Output the (X, Y) coordinate of the center of the cell containing the given text.  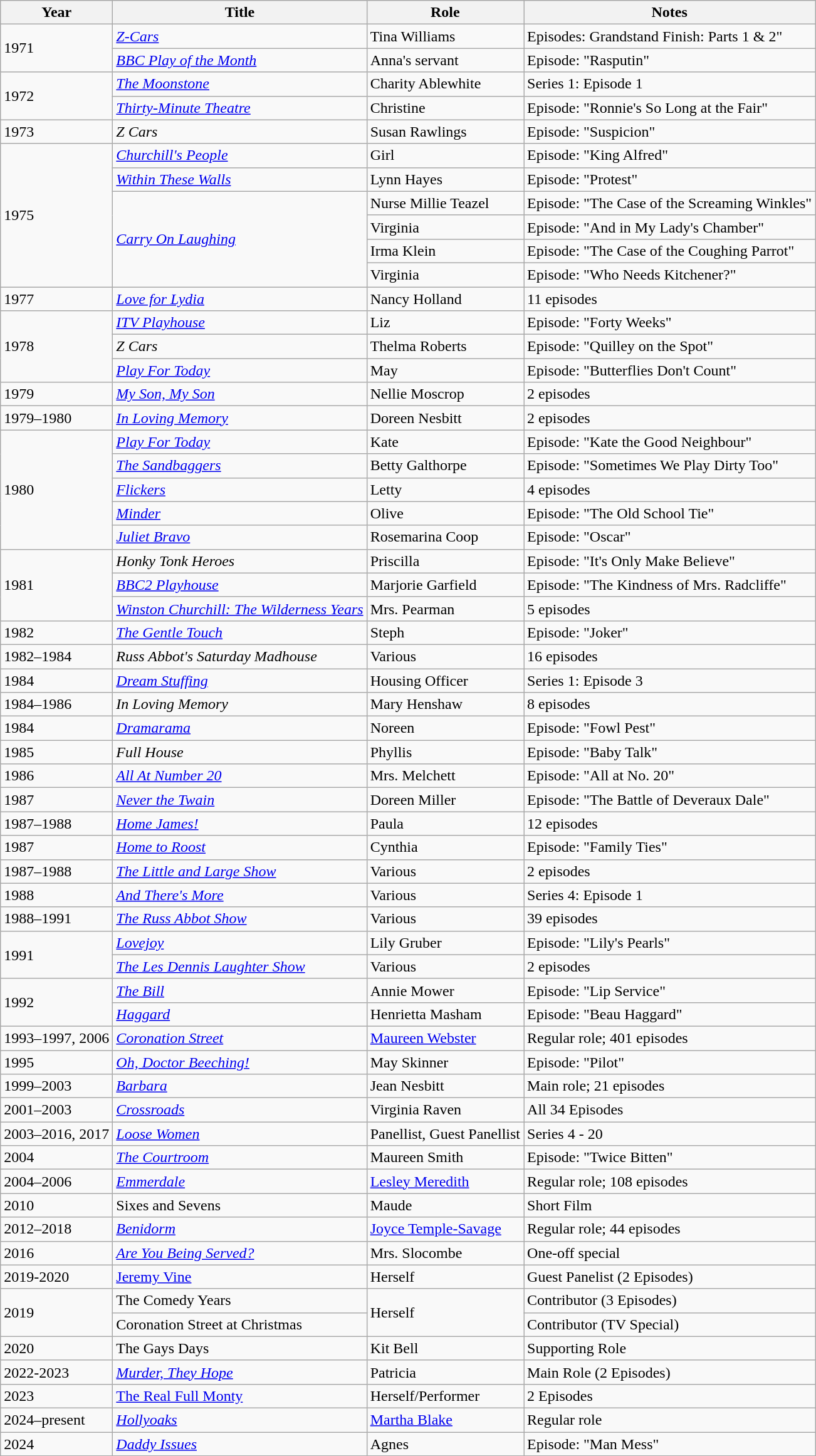
Coronation Street at Christmas (239, 1324)
Olive (445, 513)
The Moonstone (239, 84)
Russ Abbot's Saturday Madhouse (239, 656)
May Skinner (445, 1062)
Letty (445, 490)
8 episodes (669, 704)
Jean Nesbitt (445, 1086)
1982 (56, 632)
Regular role (669, 1420)
Within These Walls (239, 179)
Girl (445, 155)
May (445, 370)
Episode: "Pilot" (669, 1062)
Episode: "The Kindness of Mrs. Radcliffe" (669, 585)
Steph (445, 632)
Crossroads (239, 1110)
Loose Women (239, 1134)
The Russ Abbot Show (239, 919)
Episode: "The Battle of Deveraux Dale" (669, 800)
2019-2020 (56, 1277)
Main role; 21 episodes (669, 1086)
39 episodes (669, 919)
The Gays Days (239, 1348)
Year (56, 13)
2020 (56, 1348)
Episode: "Oscar" (669, 537)
Betty Galthorpe (445, 466)
All 34 Episodes (669, 1110)
Haggard (239, 1014)
Daddy Issues (239, 1443)
Supporting Role (669, 1348)
Are You Being Served? (239, 1253)
Lynn Hayes (445, 179)
Susan Rawlings (445, 132)
And There's More (239, 895)
Episode: "Rasputin" (669, 60)
Honky Tonk Heroes (239, 561)
Episode: "Family Ties" (669, 847)
Annie Mower (445, 990)
Episode: "Lily's Pearls" (669, 943)
Tina Williams (445, 36)
Episode: "Suspicion" (669, 132)
1985 (56, 752)
The Gentle Touch (239, 632)
Benidorm (239, 1229)
Juliet Bravo (239, 537)
The Sandbaggers (239, 466)
Regular role; 108 episodes (669, 1181)
Winston Churchill: The Wilderness Years (239, 609)
1975 (56, 215)
Episode: "The Case of the Screaming Winkles" (669, 203)
Doreen Miller (445, 800)
Title (239, 13)
BBC2 Playhouse (239, 585)
Episode: "Fowl Pest" (669, 728)
Episode: "And in My Lady's Chamber" (669, 227)
Anna's servant (445, 60)
2019 (56, 1312)
1984–1986 (56, 704)
Liz (445, 323)
Sixes and Sevens (239, 1205)
Contributor (TV Special) (669, 1324)
Episode: "Sometimes We Play Dirty Too" (669, 466)
Episode: "Who Needs Kitchener?" (669, 275)
Episode: "All at No. 20" (669, 776)
1980 (56, 490)
Nurse Millie Teazel (445, 203)
2022-2023 (56, 1372)
11 episodes (669, 299)
My Son, My Son (239, 394)
1979–1980 (56, 418)
Noreen (445, 728)
Guest Panelist (2 Episodes) (669, 1277)
Virginia Raven (445, 1110)
1995 (56, 1062)
The Courtroom (239, 1158)
1986 (56, 776)
12 episodes (669, 824)
Z-Cars (239, 36)
1972 (56, 96)
Charity Ablewhite (445, 84)
Coronation Street (239, 1038)
Mrs. Pearman (445, 609)
2016 (56, 1253)
Rosemarina Coop (445, 537)
4 episodes (669, 490)
Episode: "The Case of the Coughing Parrot" (669, 251)
Emmerdale (239, 1181)
Episodes: Grandstand Finish: Parts 1 & 2" (669, 36)
Kate (445, 442)
Hollyoaks (239, 1420)
Short Film (669, 1205)
Irma Klein (445, 251)
2024–present (56, 1420)
The Comedy Years (239, 1301)
Mary Henshaw (445, 704)
Thelma Roberts (445, 347)
Episode: "Butterflies Don't Count" (669, 370)
16 episodes (669, 656)
2012–2018 (56, 1229)
Thirty-Minute Theatre (239, 108)
Lesley Meredith (445, 1181)
Minder (239, 513)
One-off special (669, 1253)
Lily Gruber (445, 943)
1993–1997, 2006 (56, 1038)
Agnes (445, 1443)
Home James! (239, 824)
1992 (56, 1002)
BBC Play of the Month (239, 60)
Carry On Laughing (239, 239)
Jeremy Vine (239, 1277)
Regular role; 44 episodes (669, 1229)
2004–2006 (56, 1181)
Dramarama (239, 728)
Episode: "Joker" (669, 632)
Priscilla (445, 561)
Episode: "Lip Service" (669, 990)
The Real Full Monty (239, 1396)
Doreen Nesbitt (445, 418)
Churchill's People (239, 155)
1982–1984 (56, 656)
Episode: "King Alfred" (669, 155)
Episode: "Baby Talk" (669, 752)
Maureen Webster (445, 1038)
Maureen Smith (445, 1158)
Full House (239, 752)
Notes (669, 13)
Paula (445, 824)
2024 (56, 1443)
Home to Roost (239, 847)
Episode: "Ronnie's So Long at the Fair" (669, 108)
Episode: "The Old School Tie" (669, 513)
Episode: "Kate the Good Neighbour" (669, 442)
Patricia (445, 1372)
Marjorie Garfield (445, 585)
Episode: "Quilley on the Spot" (669, 347)
Joyce Temple-Savage (445, 1229)
Martha Blake (445, 1420)
1988 (56, 895)
Series 4: Episode 1 (669, 895)
Mrs. Melchett (445, 776)
Main Role (2 Episodes) (669, 1372)
Episode: "Forty Weeks" (669, 323)
Episode: "Twice Bitten" (669, 1158)
1977 (56, 299)
Murder, They Hope (239, 1372)
The Les Dennis Laughter Show (239, 966)
Nellie Moscrop (445, 394)
All At Number 20 (239, 776)
Flickers (239, 490)
1978 (56, 347)
Regular role; 401 episodes (669, 1038)
Love for Lydia (239, 299)
2 Episodes (669, 1396)
Panellist, Guest Panellist (445, 1134)
Christine (445, 108)
The Bill (239, 990)
Maude (445, 1205)
Cynthia (445, 847)
Episode: "Man Mess" (669, 1443)
Role (445, 13)
2003–2016, 2017 (56, 1134)
1981 (56, 585)
Henrietta Masham (445, 1014)
Never the Twain (239, 800)
Nancy Holland (445, 299)
Episode: "It's Only Make Believe" (669, 561)
ITV Playhouse (239, 323)
Episode: "Beau Haggard" (669, 1014)
1971 (56, 48)
Housing Officer (445, 680)
Contributor (3 Episodes) (669, 1301)
Episode: "Protest" (669, 179)
2001–2003 (56, 1110)
1979 (56, 394)
Oh, Doctor Beeching! (239, 1062)
1988–1991 (56, 919)
1999–2003 (56, 1086)
1973 (56, 132)
Kit Bell (445, 1348)
The Little and Large Show (239, 871)
Herself/Performer (445, 1396)
2010 (56, 1205)
2023 (56, 1396)
2004 (56, 1158)
5 episodes (669, 609)
Series 1: Episode 3 (669, 680)
Series 1: Episode 1 (669, 84)
Dream Stuffing (239, 680)
Barbara (239, 1086)
Mrs. Slocombe (445, 1253)
Series 4 - 20 (669, 1134)
1991 (56, 955)
Lovejoy (239, 943)
Phyllis (445, 752)
